Detect which cell encompasses the target text, then output its (X, Y) center coordinate. 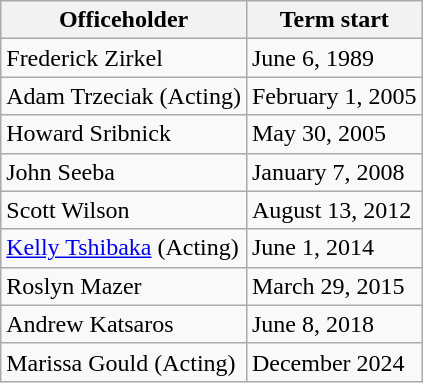
Adam Trzeciak (Acting) (124, 96)
Term start (334, 20)
Roslyn Mazer (124, 286)
March 29, 2015 (334, 286)
Kelly Tshibaka (Acting) (124, 248)
February 1, 2005 (334, 96)
January 7, 2008 (334, 172)
Howard Sribnick (124, 134)
June 8, 2018 (334, 324)
Marissa Gould (Acting) (124, 362)
December 2024 (334, 362)
Officeholder (124, 20)
John Seeba (124, 172)
June 6, 1989 (334, 58)
August 13, 2012 (334, 210)
June 1, 2014 (334, 248)
Frederick Zirkel (124, 58)
May 30, 2005 (334, 134)
Andrew Katsaros (124, 324)
Scott Wilson (124, 210)
